Return the (X, Y) coordinate for the center point of the cell that contains the specified text.  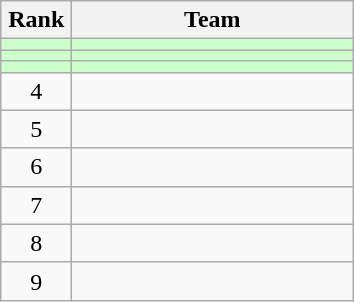
Team (212, 20)
Rank (36, 20)
5 (36, 129)
4 (36, 91)
9 (36, 281)
6 (36, 167)
8 (36, 243)
7 (36, 205)
